Identify which cell holds the provided text, then report its [x, y] central coordinate. 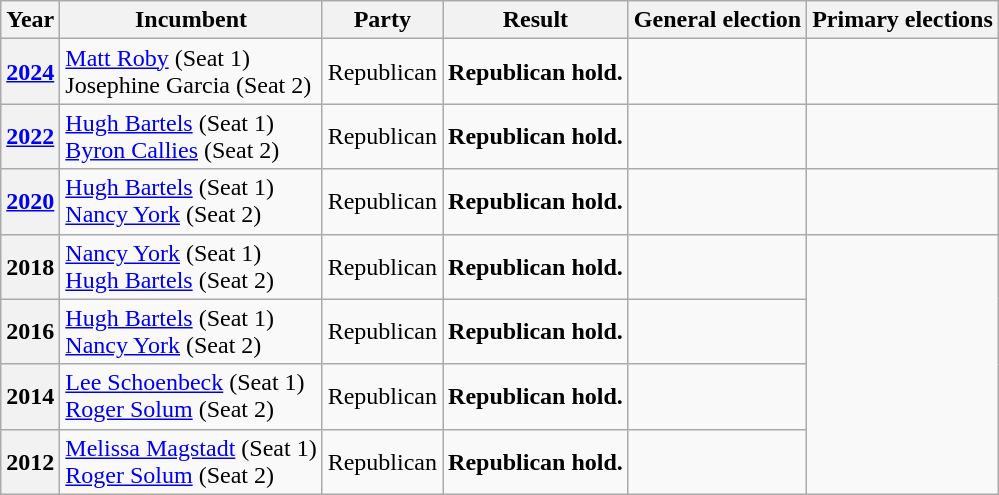
2022 [30, 136]
Primary elections [903, 20]
2024 [30, 72]
2020 [30, 202]
Result [536, 20]
Year [30, 20]
Matt Roby (Seat 1) Josephine Garcia (Seat 2) [191, 72]
2014 [30, 396]
Party [382, 20]
2012 [30, 462]
Nancy York (Seat 1) Hugh Bartels (Seat 2) [191, 266]
2016 [30, 332]
Melissa Magstadt (Seat 1) Roger Solum (Seat 2) [191, 462]
2018 [30, 266]
Incumbent [191, 20]
Hugh Bartels (Seat 1) Byron Callies (Seat 2) [191, 136]
General election [717, 20]
Lee Schoenbeck (Seat 1) Roger Solum (Seat 2) [191, 396]
